Return the [X, Y] coordinate for the center point of the cell that contains the specified text.  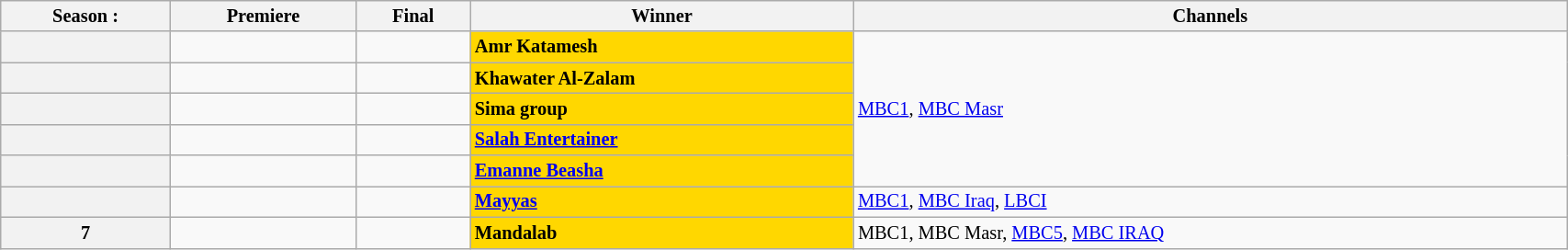
Final [413, 16]
Winner [661, 16]
Mayyas [661, 201]
7 [86, 233]
Khawater Al-Zalam [661, 78]
MBC1, MBC Iraq, LBCI [1211, 201]
Channels [1211, 16]
Season : [86, 16]
Mandalab [661, 233]
Premiere [263, 16]
Salah Entertainer [661, 140]
Amr Katamesh [661, 47]
Sima group [661, 108]
MBC1, MBC Masr [1211, 108]
MBC1, MBC Masr, MBC5, MBC IRAQ [1211, 233]
Emanne Beasha [661, 171]
